Scan for the cell matching the given text and deliver its [x, y] coordinate at center. 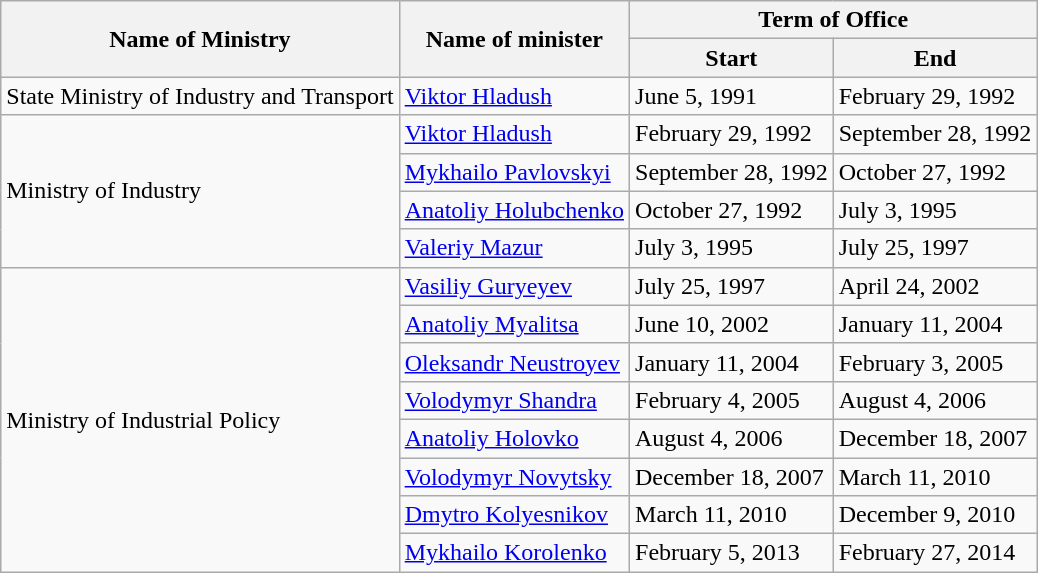
Oleksandr Neustroyev [514, 362]
State Ministry of Industry and Transport [200, 96]
Volodymyr Shandra [514, 400]
Dmytro Kolyesnikov [514, 515]
Anatoliy Myalitsa [514, 324]
Vasiliy Guryeyev [514, 286]
Anatoliy Holovko [514, 438]
December 9, 2010 [935, 515]
Name of Ministry [200, 39]
Anatoliy Holubchenko [514, 210]
Mykhailo Pavlovskyi [514, 172]
Ministry of Industry [200, 191]
Name of minister [514, 39]
February 27, 2014 [935, 553]
Start [732, 58]
February 3, 2005 [935, 362]
Mykhailo Korolenko [514, 553]
April 24, 2002 [935, 286]
End [935, 58]
June 10, 2002 [732, 324]
Ministry of Industrial Policy [200, 419]
Volodymyr Novytsky [514, 477]
February 4, 2005 [732, 400]
February 5, 2013 [732, 553]
Valeriy Mazur [514, 248]
June 5, 1991 [732, 96]
Term of Office [834, 20]
